Pinpoint the cell where the given text exists, returning its [X, Y] midpoint coordinate. 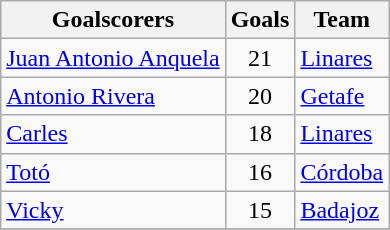
21 [260, 58]
18 [260, 134]
20 [260, 96]
Carles [113, 134]
Goalscorers [113, 20]
Getafe [342, 96]
Goals [260, 20]
Badajoz [342, 210]
Totó [113, 172]
Juan Antonio Anquela [113, 58]
16 [260, 172]
Vicky [113, 210]
Antonio Rivera [113, 96]
15 [260, 210]
Team [342, 20]
Córdoba [342, 172]
